Determine the (x, y) coordinate at the center of the cell enclosing the given text.  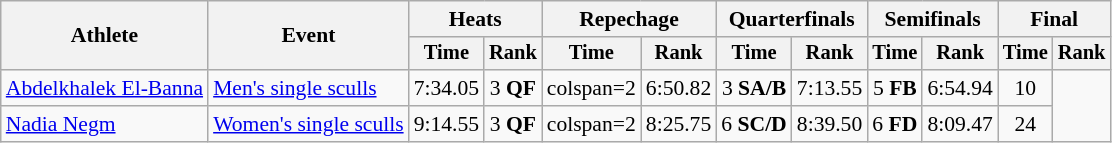
Abdelkhalek El-Banna (104, 88)
Final (1054, 19)
6 FD (894, 124)
Event (308, 36)
9:14.55 (446, 124)
Repechage (630, 19)
7:13.55 (830, 88)
7:34.05 (446, 88)
Athlete (104, 36)
Quarterfinals (792, 19)
Nadia Negm (104, 124)
8:09.47 (960, 124)
8:25.75 (678, 124)
6 SC/D (754, 124)
8:39.50 (830, 124)
6:54.94 (960, 88)
Heats (476, 19)
10 (1026, 88)
3 SA/B (754, 88)
Women's single sculls (308, 124)
6:50.82 (678, 88)
Men's single sculls (308, 88)
5 FB (894, 88)
24 (1026, 124)
Semifinals (932, 19)
